Capture the cell that displays the provided text and extract its (X, Y) central coordinate. 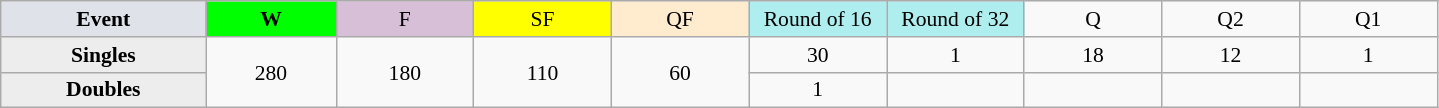
W (271, 19)
QF (680, 19)
Round of 16 (818, 19)
Q (1093, 19)
110 (543, 72)
12 (1231, 55)
Round of 32 (955, 19)
Q1 (1368, 19)
Event (104, 19)
30 (818, 55)
F (405, 19)
Singles (104, 55)
18 (1093, 55)
Q2 (1231, 19)
Doubles (104, 90)
280 (271, 72)
60 (680, 72)
180 (405, 72)
SF (543, 19)
